Detect which cell encompasses the target text, then output its (X, Y) center coordinate. 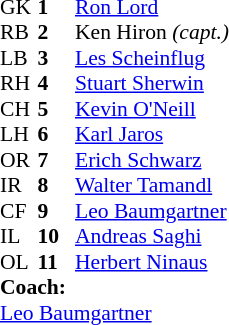
Leo Baumgartner (152, 211)
IR (19, 185)
Ken Hiron (capt.) (152, 33)
Kevin O'Neill (152, 109)
Stuart Sherwin (152, 83)
11 (57, 262)
RH (19, 83)
Erich Schwarz (152, 160)
3 (57, 58)
Herbert Ninaus (152, 262)
10 (57, 237)
Les Scheinflug (152, 58)
RB (19, 33)
5 (57, 109)
OR (19, 160)
CH (19, 109)
Walter Tamandl (152, 185)
CF (19, 211)
IL (19, 237)
2 (57, 33)
4 (57, 83)
6 (57, 135)
8 (57, 185)
Andreas Saghi (152, 237)
9 (57, 211)
LH (19, 135)
Karl Jaros (152, 135)
7 (57, 160)
Coach: (114, 287)
OL (19, 262)
LB (19, 58)
